Output the (x, y) coordinate of the center of the cell containing the given text.  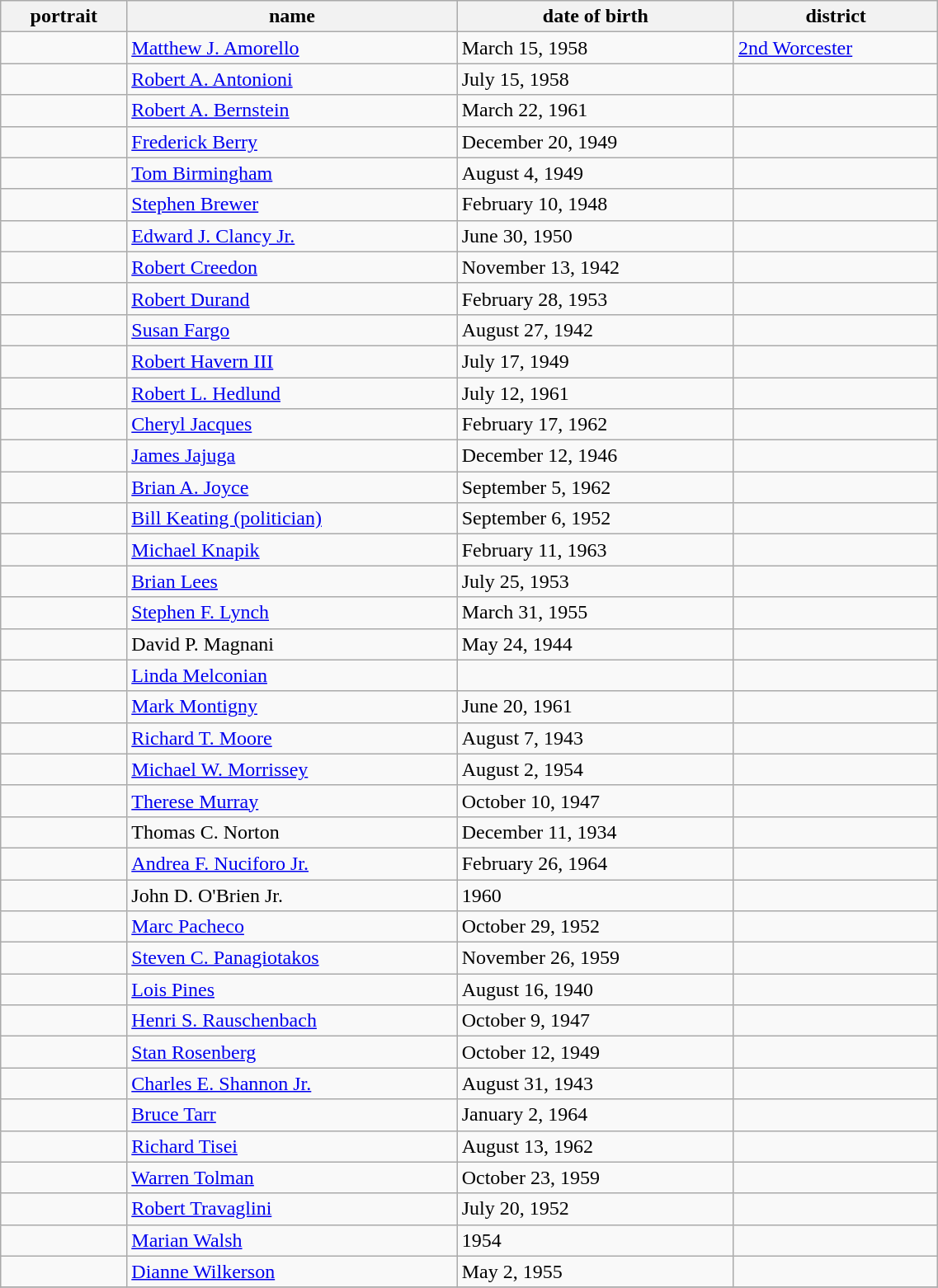
Edward J. Clancy Jr. (292, 236)
Charles E. Shannon Jr. (292, 1084)
John D. O'Brien Jr. (292, 895)
date of birth (596, 16)
1954 (596, 1240)
Robert Creedon (292, 267)
June 30, 1950 (596, 236)
March 22, 1961 (596, 110)
December 11, 1934 (596, 832)
Robert A. Bernstein (292, 110)
Mark Montigny (292, 707)
Stephen Brewer (292, 204)
December 20, 1949 (596, 142)
March 15, 1958 (596, 48)
Stan Rosenberg (292, 1052)
Cheryl Jacques (292, 425)
Frederick Berry (292, 142)
October 23, 1959 (596, 1178)
October 9, 1947 (596, 1021)
August 2, 1954 (596, 769)
January 2, 1964 (596, 1115)
July 15, 1958 (596, 79)
2nd Worcester (835, 48)
Robert Travaglini (292, 1209)
Richard T. Moore (292, 738)
Richard Tisei (292, 1146)
August 31, 1943 (596, 1084)
November 26, 1959 (596, 958)
Thomas C. Norton (292, 832)
September 5, 1962 (596, 487)
Steven C. Panagiotakos (292, 958)
Matthew J. Amorello (292, 48)
Linda Melconian (292, 675)
May 2, 1955 (596, 1272)
Michael Knapik (292, 550)
Dianne Wilkerson (292, 1272)
1960 (596, 895)
portrait (64, 16)
August 27, 1942 (596, 330)
August 16, 1940 (596, 990)
October 10, 1947 (596, 801)
July 12, 1961 (596, 393)
Brian Lees (292, 581)
Lois Pines (292, 990)
James Jajuga (292, 456)
September 6, 1952 (596, 519)
February 26, 1964 (596, 863)
December 12, 1946 (596, 456)
August 7, 1943 (596, 738)
Michael W. Morrissey (292, 769)
name (292, 16)
Brian A. Joyce (292, 487)
February 28, 1953 (596, 298)
Andrea F. Nuciforo Jr. (292, 863)
August 4, 1949 (596, 173)
Bruce Tarr (292, 1115)
February 17, 1962 (596, 425)
Marc Pacheco (292, 927)
Robert Durand (292, 298)
March 31, 1955 (596, 613)
July 20, 1952 (596, 1209)
February 11, 1963 (596, 550)
district (835, 16)
Susan Fargo (292, 330)
November 13, 1942 (596, 267)
October 29, 1952 (596, 927)
Robert L. Hedlund (292, 393)
Therese Murray (292, 801)
Marian Walsh (292, 1240)
July 25, 1953 (596, 581)
Bill Keating (politician) (292, 519)
Tom Birmingham (292, 173)
Henri S. Rauschenbach (292, 1021)
Robert A. Antonioni (292, 79)
October 12, 1949 (596, 1052)
Stephen F. Lynch (292, 613)
June 20, 1961 (596, 707)
David P. Magnani (292, 644)
July 17, 1949 (596, 361)
Warren Tolman (292, 1178)
Robert Havern III (292, 361)
May 24, 1944 (596, 644)
February 10, 1948 (596, 204)
August 13, 1962 (596, 1146)
